Scan for the cell matching the given text and deliver its [X, Y] coordinate at center. 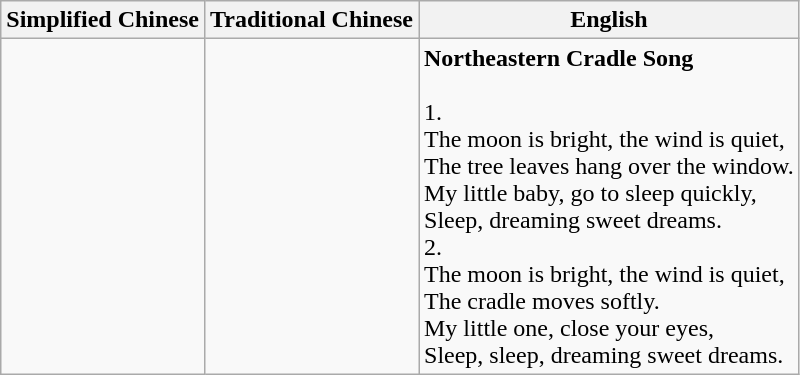
Traditional Chinese [312, 20]
Simplified Chinese [103, 20]
English [608, 20]
